Provide the (x, y) coordinate of the cell's center where the given text is located.  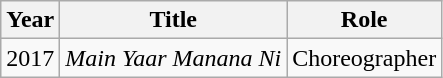
Title (174, 20)
Main Yaar Manana Ni (174, 58)
2017 (30, 58)
Choreographer (364, 58)
Role (364, 20)
Year (30, 20)
